Return (X, Y) of the center of cell containing provided text 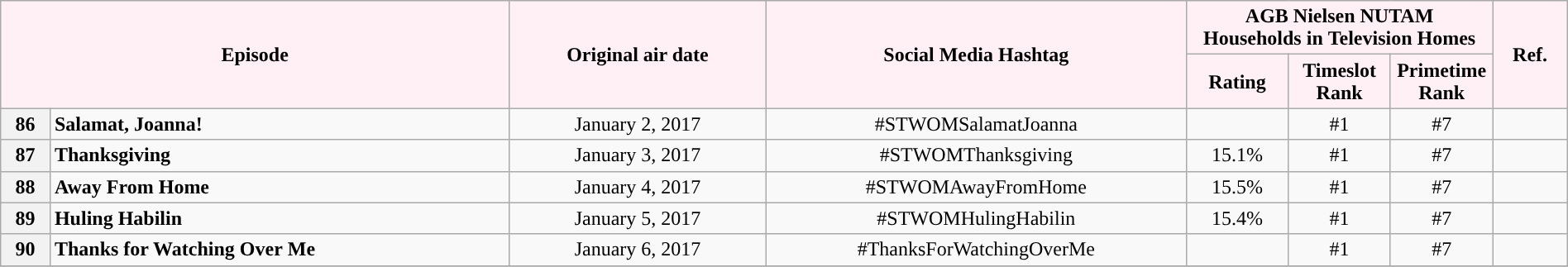
#STWOMThanksgiving (976, 155)
15.5% (1237, 187)
January 6, 2017 (638, 250)
Social Media Hashtag (976, 55)
#STWOMHulingHabilin (976, 218)
Away From Home (280, 187)
January 3, 2017 (638, 155)
Timeslot Rank (1340, 81)
January 2, 2017 (638, 124)
AGB Nielsen NUTAM Households in Television Homes (1340, 28)
15.4% (1237, 218)
#ThanksForWatchingOverMe (976, 250)
Primetime Rank (1441, 81)
88 (26, 187)
#STWOMSalamatJoanna (976, 124)
Rating (1237, 81)
Huling Habilin (280, 218)
Thanksgiving (280, 155)
90 (26, 250)
89 (26, 218)
January 5, 2017 (638, 218)
#STWOMAwayFromHome (976, 187)
Thanks for Watching Over Me (280, 250)
87 (26, 155)
Episode (255, 55)
15.1% (1237, 155)
Ref. (1530, 55)
January 4, 2017 (638, 187)
Salamat, Joanna! (280, 124)
Original air date (638, 55)
86 (26, 124)
